Output the (X, Y) coordinate of the center of the cell containing the given text.  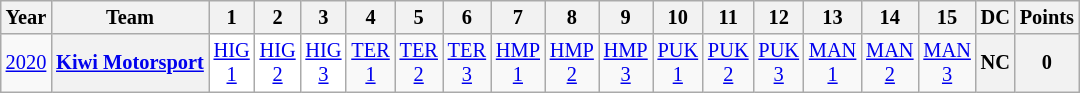
9 (626, 17)
TER3 (467, 63)
15 (946, 17)
3 (323, 17)
Team (130, 17)
13 (832, 17)
12 (778, 17)
5 (419, 17)
2 (278, 17)
HIG2 (278, 63)
10 (678, 17)
HMP3 (626, 63)
HMP2 (572, 63)
HMP1 (518, 63)
TER1 (370, 63)
8 (572, 17)
MAN3 (946, 63)
0 (1047, 63)
HIG1 (232, 63)
1 (232, 17)
NC (996, 63)
DC (996, 17)
7 (518, 17)
Points (1047, 17)
4 (370, 17)
Kiwi Motorsport (130, 63)
2020 (26, 63)
6 (467, 17)
PUK2 (728, 63)
HIG3 (323, 63)
PUK3 (778, 63)
MAN1 (832, 63)
Year (26, 17)
TER2 (419, 63)
11 (728, 17)
MAN2 (890, 63)
PUK1 (678, 63)
14 (890, 17)
